Return the [X, Y] coordinate for the center point of the cell that contains the specified text.  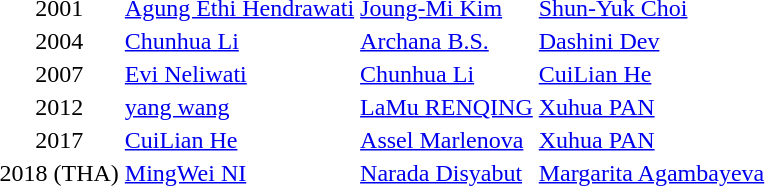
Dashini Dev [651, 41]
Assel Marlenova [447, 140]
LaMu RENQING [447, 107]
yang wang [239, 107]
Archana B.S. [447, 41]
Evi Neliwati [239, 74]
